Locate the cell with the specified text and output its [X, Y] center coordinate. 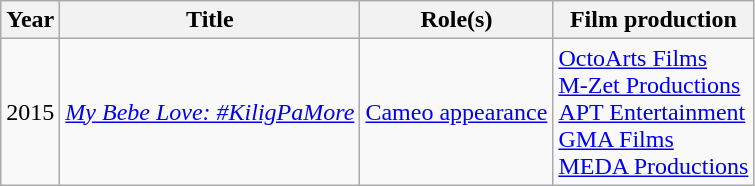
Cameo appearance [456, 112]
Role(s) [456, 20]
2015 [30, 112]
My Bebe Love: #KiligPaMore [210, 112]
Title [210, 20]
Year [30, 20]
OctoArts Films M-Zet Productions APT Entertainment GMA Films MEDA Productions [654, 112]
Film production [654, 20]
